Locate the cell with the specified text and output its (X, Y) center coordinate. 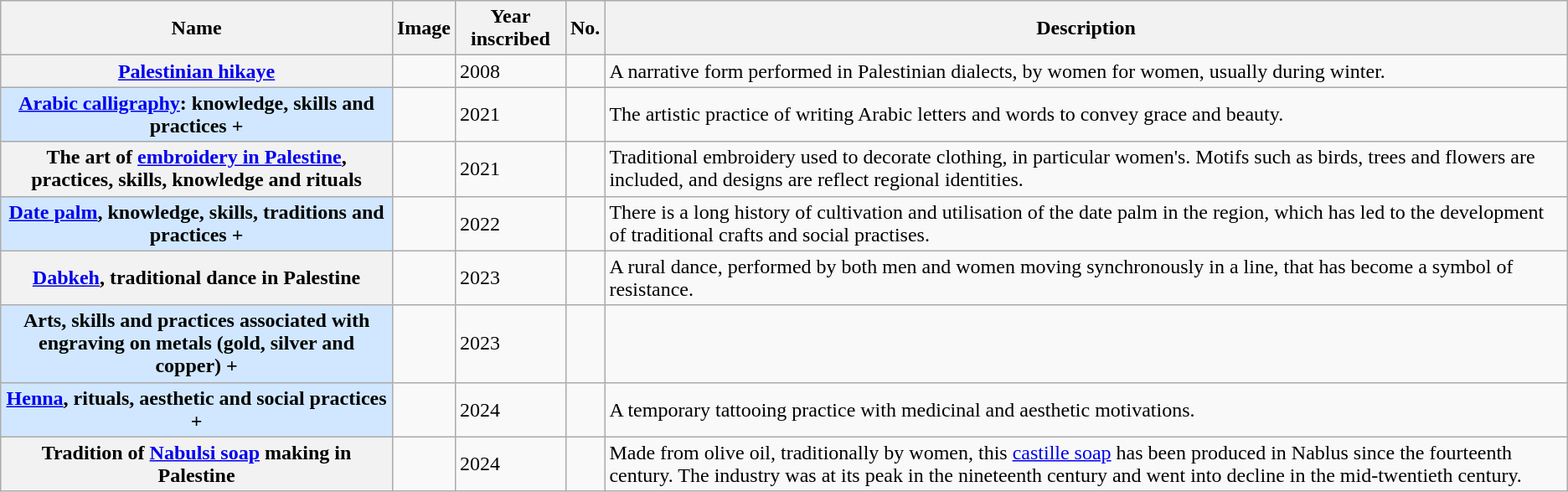
Arabic calligraphy: knowledge, skills and practices + (197, 114)
Date palm, knowledge, skills, traditions and practices + (197, 223)
No. (585, 28)
A temporary tattooing practice with medicinal and aesthetic motivations. (1086, 409)
Name (197, 28)
A narrative form performed in Palestinian dialects, by women for women, usually during winter. (1086, 71)
2022 (510, 223)
2008 (510, 71)
The art of embroidery in Palestine, practices, skills, knowledge and rituals (197, 169)
Description (1086, 28)
Image (424, 28)
Palestinian hikaye (197, 71)
A rural dance, performed by both men and women moving synchronously in a line, that has become a symbol of resistance. (1086, 278)
Henna, rituals, aesthetic and social practices + (197, 409)
The artistic practice of writing Arabic letters and words to convey grace and beauty. (1086, 114)
Year inscribed (510, 28)
Dabkeh, traditional dance in Palestine (197, 278)
Arts, skills and practices associated with engraving on metals (gold, silver and copper) + (197, 344)
Tradition of Nabulsi soap making in Palestine (197, 464)
